Extract the (X, Y) coordinate from the center of the cell holding the provided text.  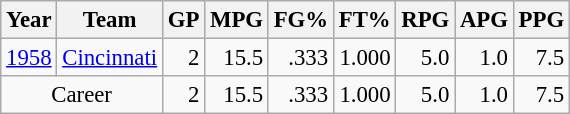
MPG (237, 20)
GP (183, 20)
Team (110, 20)
APG (484, 20)
FT% (364, 20)
Year (29, 20)
PPG (541, 20)
FG% (300, 20)
Cincinnati (110, 58)
Career (82, 95)
RPG (426, 20)
1958 (29, 58)
